For the text-containing cell, return its midpoint in [x, y] coordinate format. 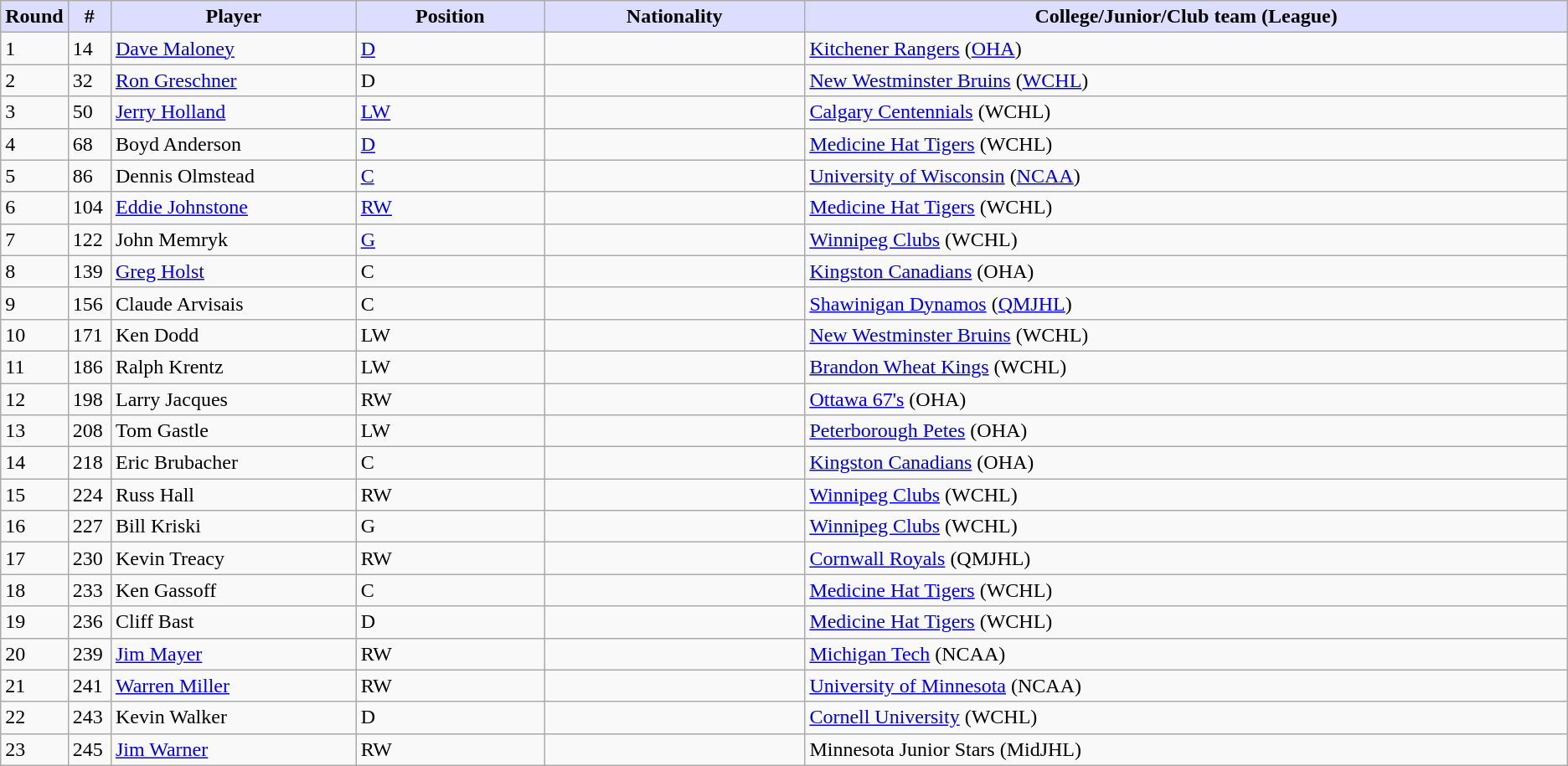
8 [34, 271]
Eric Brubacher [233, 463]
171 [89, 335]
156 [89, 303]
18 [34, 590]
Nationality [675, 17]
Boyd Anderson [233, 144]
Eddie Johnstone [233, 208]
Russ Hall [233, 495]
Jim Warner [233, 749]
Peterborough Petes (OHA) [1186, 431]
17 [34, 558]
236 [89, 622]
245 [89, 749]
Jim Mayer [233, 654]
Calgary Centennials (WCHL) [1186, 112]
Dave Maloney [233, 49]
University of Wisconsin (NCAA) [1186, 176]
243 [89, 717]
68 [89, 144]
2 [34, 80]
5 [34, 176]
9 [34, 303]
19 [34, 622]
241 [89, 686]
1 [34, 49]
Greg Holst [233, 271]
University of Minnesota (NCAA) [1186, 686]
Ralph Krentz [233, 367]
233 [89, 590]
23 [34, 749]
Player [233, 17]
104 [89, 208]
Michigan Tech (NCAA) [1186, 654]
Tom Gastle [233, 431]
208 [89, 431]
11 [34, 367]
Jerry Holland [233, 112]
186 [89, 367]
50 [89, 112]
Larry Jacques [233, 399]
Ottawa 67's (OHA) [1186, 399]
Dennis Olmstead [233, 176]
7 [34, 239]
224 [89, 495]
College/Junior/Club team (League) [1186, 17]
13 [34, 431]
Cliff Bast [233, 622]
12 [34, 399]
Shawinigan Dynamos (QMJHL) [1186, 303]
10 [34, 335]
# [89, 17]
32 [89, 80]
15 [34, 495]
Cornell University (WCHL) [1186, 717]
Cornwall Royals (QMJHL) [1186, 558]
20 [34, 654]
Ken Dodd [233, 335]
22 [34, 717]
Kevin Walker [233, 717]
Ken Gassoff [233, 590]
230 [89, 558]
239 [89, 654]
Ron Greschner [233, 80]
122 [89, 239]
Brandon Wheat Kings (WCHL) [1186, 367]
Kevin Treacy [233, 558]
Kitchener Rangers (OHA) [1186, 49]
198 [89, 399]
6 [34, 208]
16 [34, 527]
Claude Arvisais [233, 303]
21 [34, 686]
139 [89, 271]
Round [34, 17]
227 [89, 527]
4 [34, 144]
Bill Kriski [233, 527]
Warren Miller [233, 686]
John Memryk [233, 239]
86 [89, 176]
Position [450, 17]
3 [34, 112]
218 [89, 463]
Minnesota Junior Stars (MidJHL) [1186, 749]
